From the cell containing the given text, extract its center point as [X, Y] coordinate. 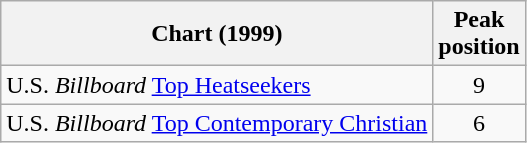
Chart (1999) [217, 34]
U.S. Billboard Top Contemporary Christian [217, 123]
6 [479, 123]
U.S. Billboard Top Heatseekers [217, 85]
9 [479, 85]
Peak position [479, 34]
